From the cell containing the given text, extract its center point as [X, Y] coordinate. 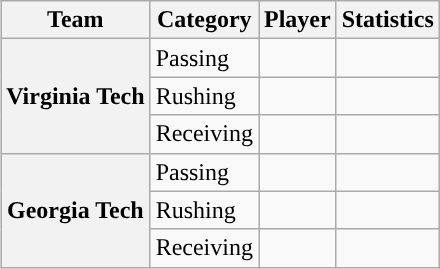
Team [76, 20]
Player [297, 20]
Virginia Tech [76, 96]
Statistics [388, 20]
Category [204, 20]
Georgia Tech [76, 210]
